Return the [x, y] coordinate for the center point of the cell that contains the specified text.  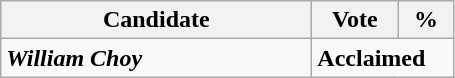
Candidate [156, 20]
Vote [355, 20]
% [426, 20]
William Choy [156, 58]
Acclaimed [383, 58]
